Output the [X, Y] coordinate of the center of the cell containing the given text.  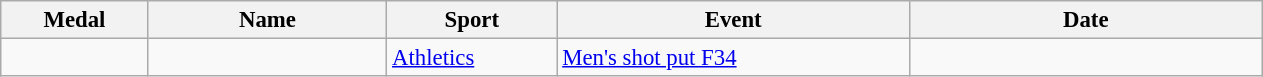
Sport [472, 20]
Medal [74, 20]
Date [1086, 20]
Athletics [472, 58]
Event [734, 20]
Men's shot put F34 [734, 58]
Name [268, 20]
